Find where the given text appears and provide that cell's center as [X, Y] coordinate. 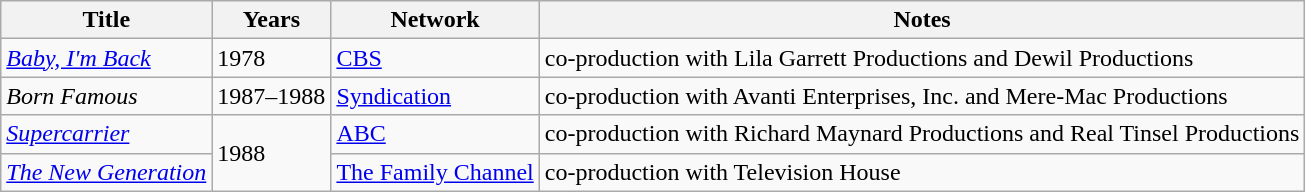
Baby, I'm Back [106, 58]
ABC [435, 134]
CBS [435, 58]
1987–1988 [272, 96]
Notes [922, 20]
co-production with Richard Maynard Productions and Real Tinsel Productions [922, 134]
1988 [272, 153]
The New Generation [106, 172]
1978 [272, 58]
Title [106, 20]
co-production with Lila Garrett Productions and Dewil Productions [922, 58]
Network [435, 20]
Supercarrier [106, 134]
Syndication [435, 96]
Born Famous [106, 96]
co-production with Avanti Enterprises, Inc. and Mere-Mac Productions [922, 96]
co-production with Television House [922, 172]
The Family Channel [435, 172]
Years [272, 20]
